Provide the (x, y) coordinate of the cell's center where the given text is located.  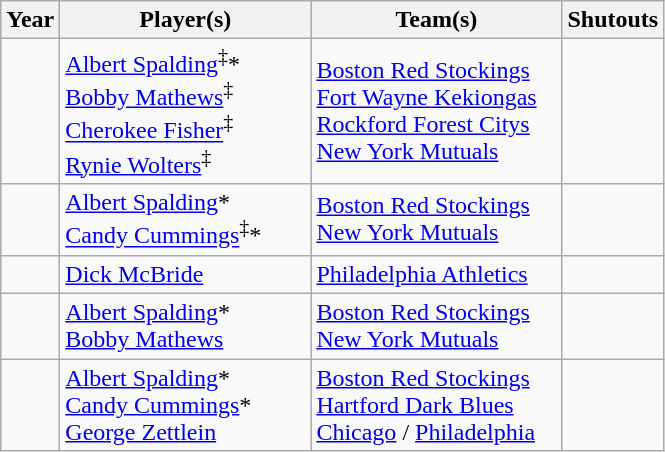
Albert Spalding‡*Bobby Mathews‡Cherokee Fisher‡Rynie Wolters‡ (186, 112)
Boston Red StockingsFort Wayne KekiongasRockford Forest CitysNew York Mutuals (436, 112)
Albert Spalding*Candy Cummings‡* (186, 220)
Shutouts (613, 20)
Philadelphia Athletics (436, 274)
Dick McBride (186, 274)
Albert Spalding*Candy Cummings*George Zettlein (186, 405)
Player(s) (186, 20)
Team(s) (436, 20)
Year (30, 20)
Albert Spalding*Bobby Mathews (186, 326)
Boston Red StockingsHartford Dark BluesChicago / Philadelphia (436, 405)
